Scan for the cell matching the given text and deliver its [x, y] coordinate at center. 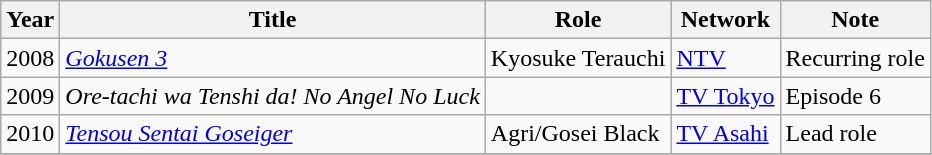
Year [30, 20]
Title [273, 20]
Tensou Sentai Goseiger [273, 134]
2009 [30, 96]
Note [855, 20]
2008 [30, 58]
Network [726, 20]
Ore-tachi wa Tenshi da! No Angel No Luck [273, 96]
TV Asahi [726, 134]
2010 [30, 134]
TV Tokyo [726, 96]
Lead role [855, 134]
NTV [726, 58]
Recurring role [855, 58]
Kyosuke Terauchi [578, 58]
Agri/Gosei Black [578, 134]
Gokusen 3 [273, 58]
Role [578, 20]
Episode 6 [855, 96]
